Output the (x, y) coordinate of the center of the cell containing the given text.  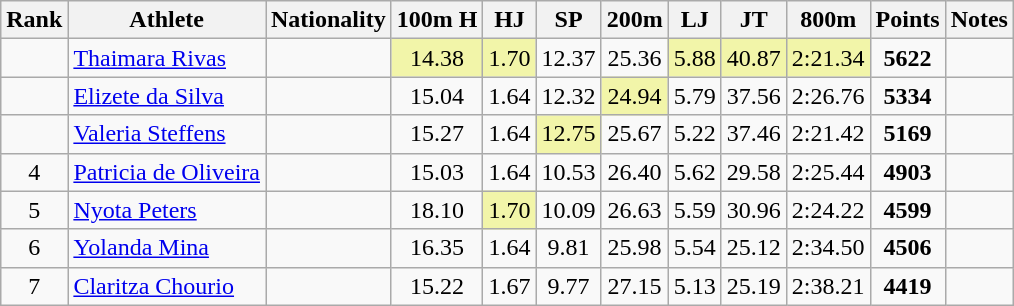
Athlete (167, 20)
25.67 (634, 134)
4419 (908, 286)
200m (634, 20)
5.59 (694, 210)
5 (34, 210)
15.27 (437, 134)
100m H (437, 20)
2:34.50 (828, 248)
4903 (908, 172)
24.94 (634, 96)
25.12 (754, 248)
10.09 (568, 210)
2:38.21 (828, 286)
37.56 (754, 96)
9.77 (568, 286)
25.98 (634, 248)
5169 (908, 134)
27.15 (634, 286)
5.22 (694, 134)
5.79 (694, 96)
LJ (694, 20)
Notes (979, 20)
4506 (908, 248)
29.58 (754, 172)
15.22 (437, 286)
37.46 (754, 134)
16.35 (437, 248)
40.87 (754, 58)
25.19 (754, 286)
SP (568, 20)
5.54 (694, 248)
15.03 (437, 172)
5622 (908, 58)
2:25.44 (828, 172)
2:26.76 (828, 96)
26.40 (634, 172)
Claritza Chourio (167, 286)
18.10 (437, 210)
12.37 (568, 58)
25.36 (634, 58)
6 (34, 248)
Nationality (329, 20)
Yolanda Mina (167, 248)
Points (908, 20)
5.62 (694, 172)
14.38 (437, 58)
JT (754, 20)
Elizete da Silva (167, 96)
26.63 (634, 210)
2:24.22 (828, 210)
4599 (908, 210)
30.96 (754, 210)
2:21.34 (828, 58)
1.67 (510, 286)
5334 (908, 96)
9.81 (568, 248)
7 (34, 286)
5.13 (694, 286)
HJ (510, 20)
12.75 (568, 134)
12.32 (568, 96)
2:21.42 (828, 134)
Thaimara Rivas (167, 58)
Patricia de Oliveira (167, 172)
Rank (34, 20)
Nyota Peters (167, 210)
10.53 (568, 172)
5.88 (694, 58)
800m (828, 20)
Valeria Steffens (167, 134)
15.04 (437, 96)
4 (34, 172)
